Identify which cell holds the provided text, then report its (X, Y) central coordinate. 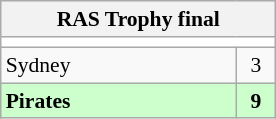
9 (256, 101)
RAS Trophy final (138, 19)
Pirates (118, 101)
Sydney (118, 65)
3 (256, 65)
